For the text-containing cell, return its midpoint in [X, Y] coordinate format. 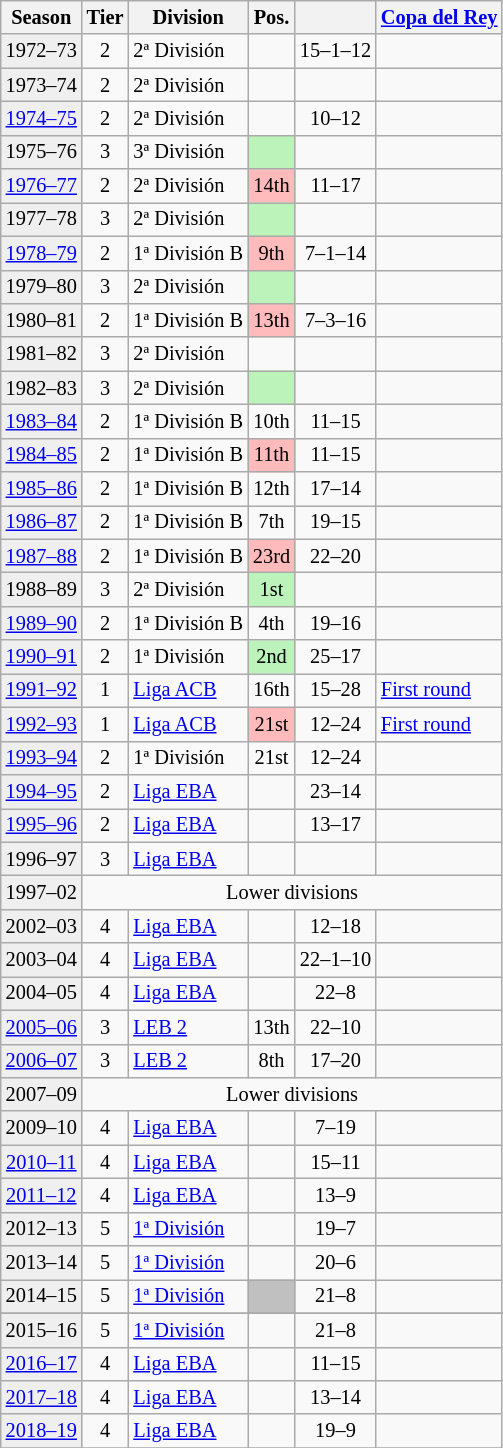
1987–88 [42, 556]
10th [272, 421]
17–14 [336, 489]
1982–83 [42, 388]
1994–95 [42, 791]
17–20 [336, 1061]
23–14 [336, 791]
7–19 [336, 1128]
1991–92 [42, 690]
1985–86 [42, 489]
1988–89 [42, 589]
1997–02 [42, 892]
7–1–14 [336, 253]
2015–16 [42, 1330]
23rd [272, 556]
1989–90 [42, 623]
15–11 [336, 1162]
Copa del Rey [439, 17]
22–20 [336, 556]
11th [272, 455]
2011–12 [42, 1195]
2003–04 [42, 960]
12–18 [336, 926]
1993–94 [42, 758]
22–10 [336, 1027]
1980–81 [42, 320]
2017–18 [42, 1397]
1978–79 [42, 253]
2016–17 [42, 1364]
Division [188, 17]
7–3–16 [336, 320]
1975–76 [42, 152]
2004–05 [42, 993]
1973–74 [42, 85]
11–17 [336, 186]
19–7 [336, 1229]
8th [272, 1061]
1981–82 [42, 354]
2012–13 [42, 1229]
1996–97 [42, 859]
1977–78 [42, 219]
22–1–10 [336, 960]
7th [272, 522]
2005–06 [42, 1027]
Season [42, 17]
Tier [106, 17]
2006–07 [42, 1061]
1974–75 [42, 118]
1990–91 [42, 657]
4th [272, 623]
22–8 [336, 993]
1979–80 [42, 287]
1976–77 [42, 186]
25–17 [336, 657]
3ª División [188, 152]
2002–03 [42, 926]
13–17 [336, 825]
2010–11 [42, 1162]
12th [272, 489]
1995–96 [42, 825]
1972–73 [42, 51]
1st [272, 589]
16th [272, 690]
1992–93 [42, 724]
10–12 [336, 118]
1983–84 [42, 421]
20–6 [336, 1263]
19–15 [336, 522]
14th [272, 186]
15–1–12 [336, 51]
2nd [272, 657]
13–14 [336, 1397]
2007–09 [42, 1094]
2013–14 [42, 1263]
2009–10 [42, 1128]
2014–15 [42, 1296]
9th [272, 253]
Pos. [272, 17]
19–16 [336, 623]
2018–19 [42, 1431]
19–9 [336, 1431]
15–28 [336, 690]
1984–85 [42, 455]
1986–87 [42, 522]
13–9 [336, 1195]
